Determine the [x, y] coordinate at the center of the cell enclosing the given text.  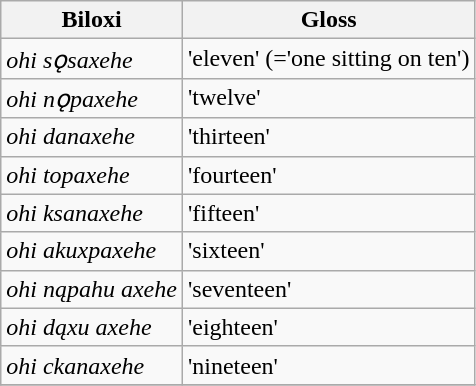
ohi nąpahu axehe [92, 289]
'fifteen' [328, 213]
Gloss [328, 20]
Biloxi [92, 20]
'seventeen' [328, 289]
'twelve' [328, 98]
ohi topaxehe [92, 175]
ohi ckanaxehe [92, 365]
'thirteen' [328, 137]
ohi sǫsaxehe [92, 59]
'eleven' (='one sitting on ten') [328, 59]
ohi nǫpaxehe [92, 98]
'nineteen' [328, 365]
ohi danaxehe [92, 137]
'sixteen' [328, 251]
ohi dąxu axehe [92, 327]
ohi akuxpaxehe [92, 251]
'eighteen' [328, 327]
ohi ksanaxehe [92, 213]
'fourteen' [328, 175]
